Output the [x, y] coordinate of the center of the cell containing the given text.  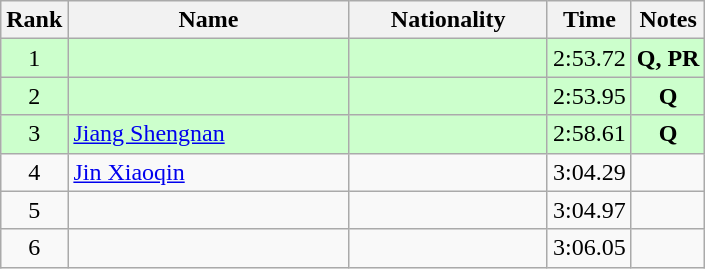
3:06.05 [589, 248]
6 [34, 248]
1 [34, 58]
3 [34, 134]
3:04.29 [589, 172]
Jin Xiaoqin [208, 172]
4 [34, 172]
Time [589, 20]
Jiang Shengnan [208, 134]
Notes [668, 20]
2:53.72 [589, 58]
Nationality [448, 20]
Q, PR [668, 58]
2 [34, 96]
Name [208, 20]
2:53.95 [589, 96]
3:04.97 [589, 210]
2:58.61 [589, 134]
5 [34, 210]
Rank [34, 20]
